Return [X, Y] of the center of cell containing provided text 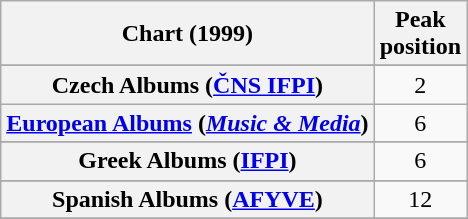
2 [420, 85]
Czech Albums (ČNS IFPI) [188, 85]
European Albums (Music & Media) [188, 123]
12 [420, 199]
Greek Albums (IFPI) [188, 161]
Peakposition [420, 34]
Chart (1999) [188, 34]
Spanish Albums (AFYVE) [188, 199]
